Return (X, Y) of the center of cell containing provided text 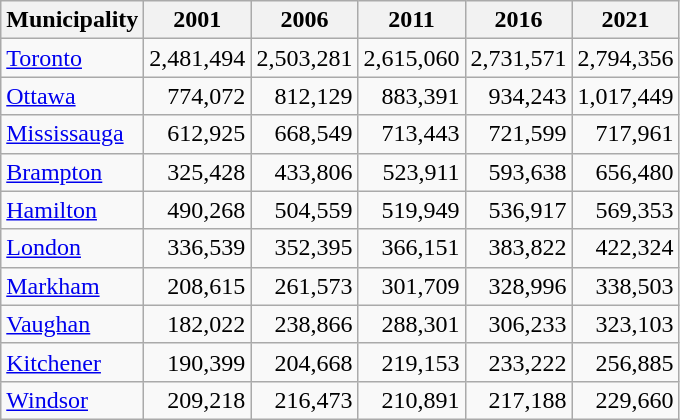
229,660 (626, 400)
338,503 (626, 286)
717,961 (626, 134)
Toronto (72, 58)
2,481,494 (198, 58)
256,885 (626, 362)
569,353 (626, 210)
490,268 (198, 210)
2,794,356 (626, 58)
774,072 (198, 96)
2,615,060 (412, 58)
2011 (412, 20)
Kitchener (72, 362)
306,233 (518, 324)
Brampton (72, 172)
216,473 (304, 400)
366,151 (412, 248)
721,599 (518, 134)
593,638 (518, 172)
504,559 (304, 210)
Hamilton (72, 210)
219,153 (412, 362)
536,917 (518, 210)
233,222 (518, 362)
301,709 (412, 286)
2016 (518, 20)
323,103 (626, 324)
190,399 (198, 362)
209,218 (198, 400)
2,731,571 (518, 58)
352,395 (304, 248)
182,022 (198, 324)
217,188 (518, 400)
2,503,281 (304, 58)
Markham (72, 286)
812,129 (304, 96)
Mississauga (72, 134)
238,866 (304, 324)
Vaughan (72, 324)
612,925 (198, 134)
433,806 (304, 172)
204,668 (304, 362)
288,301 (412, 324)
713,443 (412, 134)
328,996 (518, 286)
Municipality (72, 20)
934,243 (518, 96)
Windsor (72, 400)
261,573 (304, 286)
656,480 (626, 172)
325,428 (198, 172)
336,539 (198, 248)
2021 (626, 20)
2001 (198, 20)
668,549 (304, 134)
Ottawa (72, 96)
1,017,449 (626, 96)
208,615 (198, 286)
2006 (304, 20)
519,949 (412, 210)
523,911 (412, 172)
210,891 (412, 400)
422,324 (626, 248)
London (72, 248)
883,391 (412, 96)
383,822 (518, 248)
